Detect which cell encompasses the target text, then output its [X, Y] center coordinate. 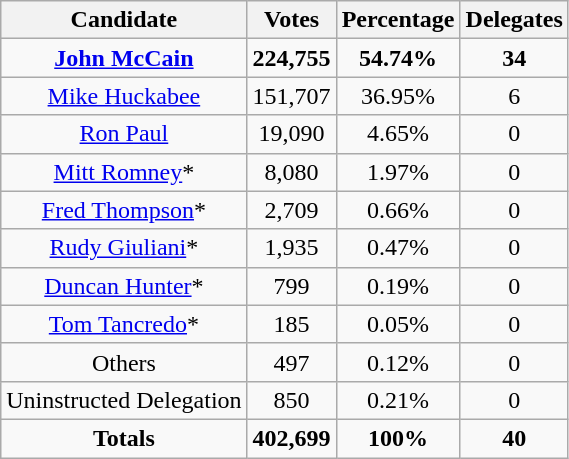
Rudy Giuliani* [124, 248]
402,699 [292, 438]
Duncan Hunter* [124, 286]
2,709 [292, 210]
Percentage [398, 20]
Fred Thompson* [124, 210]
4.65% [398, 134]
40 [514, 438]
Mitt Romney* [124, 172]
0.12% [398, 362]
Tom Tancredo* [124, 324]
Mike Huckabee [124, 96]
Candidate [124, 20]
36.95% [398, 96]
0.21% [398, 400]
0.19% [398, 286]
Ron Paul [124, 134]
Uninstructed Delegation [124, 400]
1,935 [292, 248]
185 [292, 324]
151,707 [292, 96]
34 [514, 58]
Delegates [514, 20]
John McCain [124, 58]
Others [124, 362]
54.74% [398, 58]
100% [398, 438]
19,090 [292, 134]
497 [292, 362]
Votes [292, 20]
0.05% [398, 324]
0.47% [398, 248]
799 [292, 286]
224,755 [292, 58]
850 [292, 400]
0.66% [398, 210]
1.97% [398, 172]
Totals [124, 438]
8,080 [292, 172]
6 [514, 96]
